Locate the cell with the specified text and output its [x, y] center coordinate. 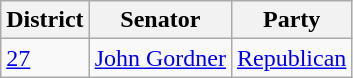
27 [45, 58]
John Gordner [160, 58]
Senator [160, 20]
Republican [291, 58]
District [45, 20]
Party [291, 20]
